Detect which cell encompasses the target text, then output its (x, y) center coordinate. 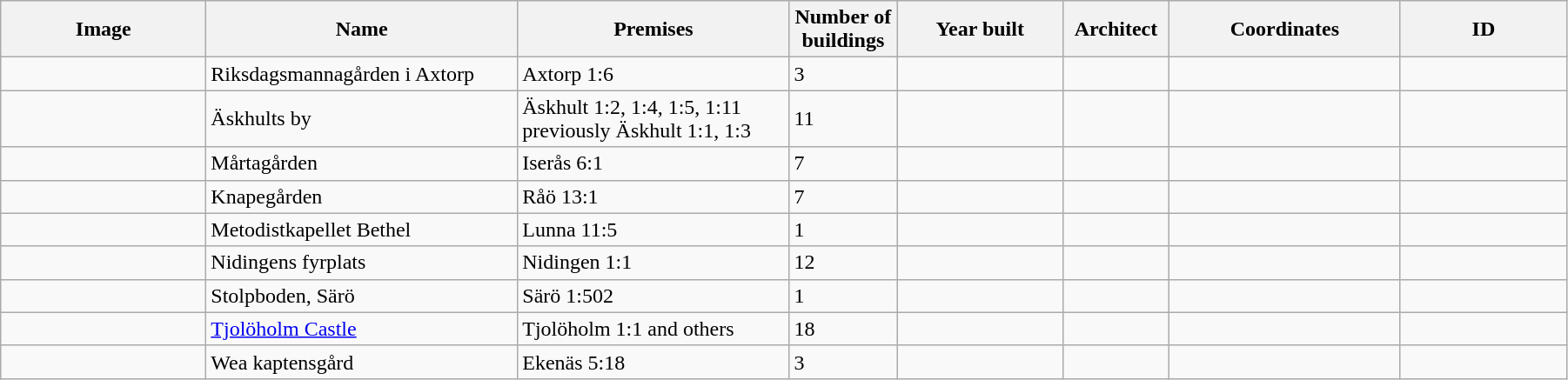
Axtorp 1:6 (653, 74)
Knapegården (362, 197)
Coordinates (1284, 30)
Särö 1:502 (653, 296)
Tjolöholm Castle (362, 329)
ID (1483, 30)
12 (843, 263)
Premises (653, 30)
Mårtagården (362, 163)
Nidingen 1:1 (653, 263)
Stolpboden, Särö (362, 296)
Nidingens fyrplats (362, 263)
Architect (1116, 30)
Name (362, 30)
Äskhult 1:2, 1:4, 1:5, 1:11previously Äskhult 1:1, 1:3 (653, 118)
Year built (980, 30)
Ekenäs 5:18 (653, 362)
Wea kaptensgård (362, 362)
Metodistkapellet Bethel (362, 230)
Iserås 6:1 (653, 163)
Råö 13:1 (653, 197)
Lunna 11:5 (653, 230)
Image (104, 30)
Äskhults by (362, 118)
Riksdagsmannagården i Axtorp (362, 74)
18 (843, 329)
11 (843, 118)
Tjolöholm 1:1 and others (653, 329)
Number ofbuildings (843, 30)
